Scan for the cell matching the given text and deliver its [X, Y] coordinate at center. 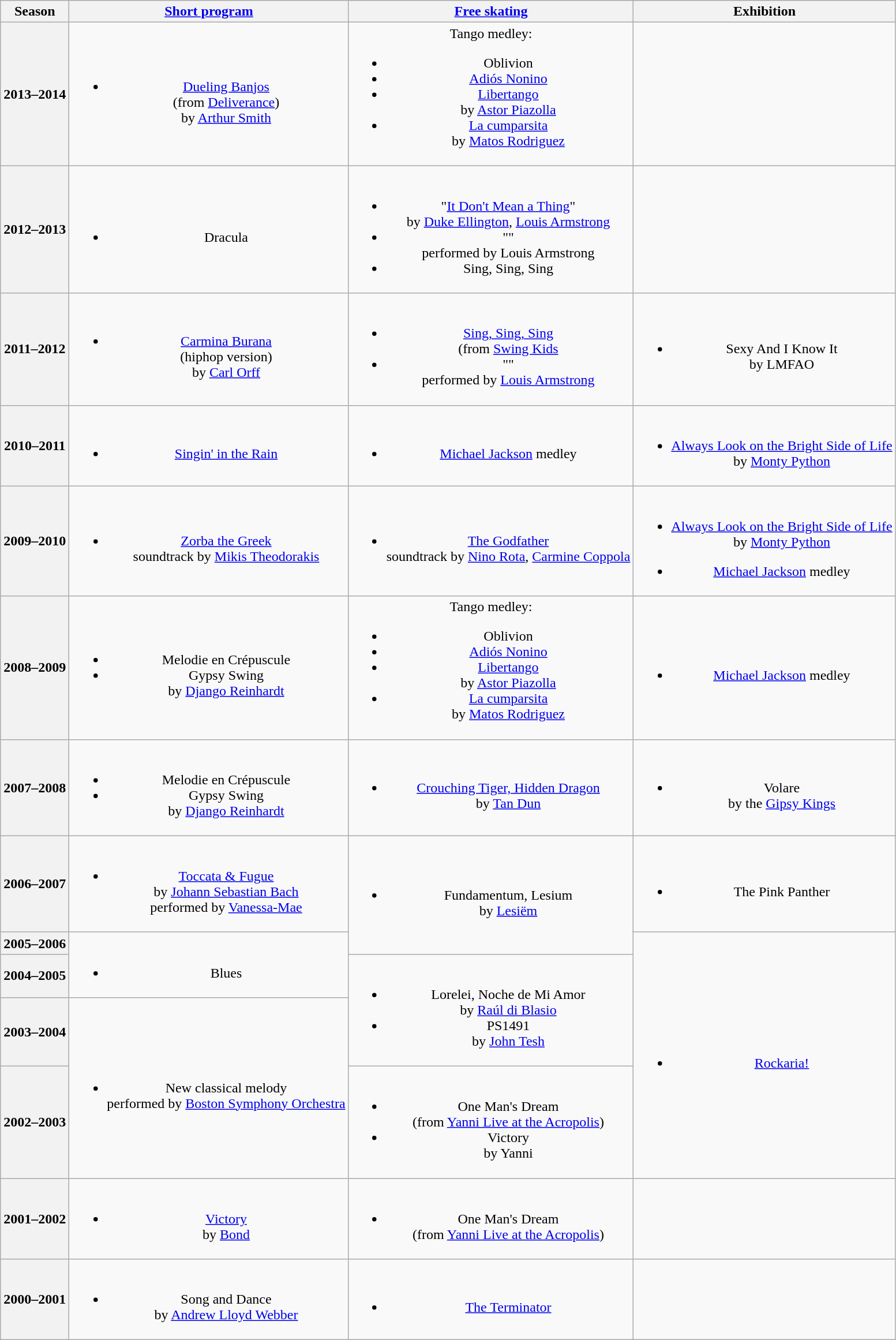
The Godfather soundtrack by Nino Rota, Carmine Coppola [491, 541]
2013–2014 [35, 94]
Sexy And I Know It by LMFAO [764, 349]
Dracula [209, 230]
Sing, Sing, Sing (from Swing Kids"" performed by Louis Armstrong [491, 349]
Rockaria! [764, 1055]
Carmina Burana (hiphop version) by Carl Orff [209, 349]
2001–2002 [35, 1219]
2009–2010 [35, 541]
Exhibition [764, 12]
2008–2009 [35, 668]
Toccata & Fugue by Johann Sebastian Bach performed by Vanessa-Mae [209, 884]
Singin' in the Rain [209, 446]
One Man's Dream (from Yanni Live at the Acropolis) [491, 1219]
One Man's Dream (from Yanni Live at the Acropolis)Victory by Yanni [491, 1122]
Always Look on the Bright Side of Life by Monty Python [764, 446]
The Terminator [491, 1300]
2003–2004 [35, 1032]
2007–2008 [35, 787]
Zorba the Greek soundtrack by Mikis Theodorakis [209, 541]
2006–2007 [35, 884]
2005–2006 [35, 943]
Blues [209, 965]
Short program [209, 12]
Victory by Bond [209, 1219]
Volare by the Gipsy Kings [764, 787]
Song and Dance by Andrew Lloyd Webber [209, 1300]
Dueling Banjos (from Deliverance) by Arthur Smith [209, 94]
2000–2001 [35, 1300]
2004–2005 [35, 975]
2010–2011 [35, 446]
2012–2013 [35, 230]
Lorelei, Noche de Mi Amor by Raúl di BlasioPS1491 by John Tesh [491, 1010]
Always Look on the Bright Side of Life by Monty PythonMichael Jackson medley [764, 541]
Season [35, 12]
New classical melody performed by Boston Symphony Orchestra [209, 1087]
2002–2003 [35, 1122]
Crouching Tiger, Hidden Dragon by Tan Dun [491, 787]
2011–2012 [35, 349]
Free skating [491, 12]
Fundamentum, Lesium by Lesiëm [491, 894]
"It Don't Mean a Thing" by Duke Ellington, Louis Armstrong"" performed by Louis ArmstrongSing, Sing, Sing [491, 230]
The Pink Panther [764, 884]
